Determine the [X, Y] coordinate at the center of the cell enclosing the given text.  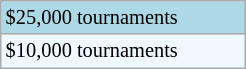
$10,000 tournaments [124, 51]
$25,000 tournaments [124, 17]
